Identify which cell holds the provided text, then report its [x, y] central coordinate. 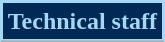
Technical staff [83, 22]
